Find where the given text appears and provide that cell's center as [X, Y] coordinate. 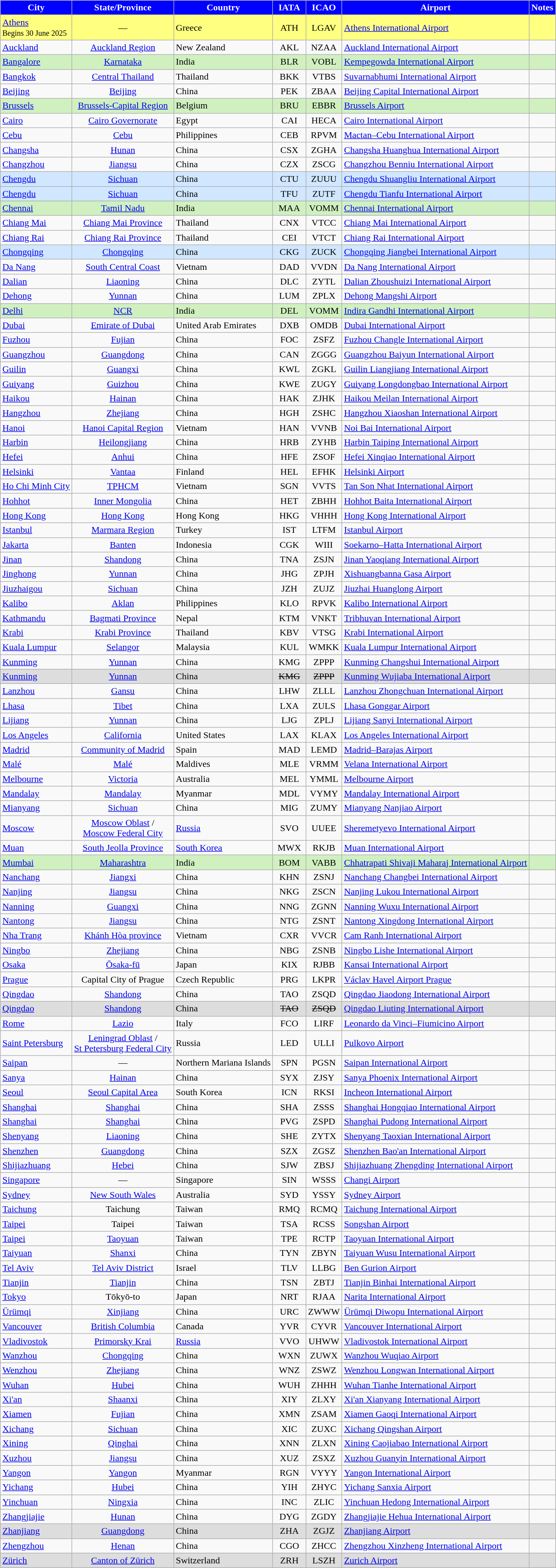
HEL [289, 472]
Belgium [223, 106]
Helsinki Airport [435, 472]
TLV [289, 1268]
ZGGG [324, 354]
CAN [289, 354]
ZUTF [324, 193]
WXN [289, 1355]
Chongqing Jiangbei International Airport [435, 252]
KLO [289, 603]
UHWW [324, 1341]
Chennai International Airport [435, 208]
CYVR [324, 1326]
MAA [289, 208]
Prague [36, 979]
Jiangxi [123, 877]
DAD [289, 267]
RCTP [324, 1239]
Ōsaka-fū [123, 965]
LHW [289, 691]
Muan [36, 848]
VNKT [324, 618]
Marmara Region [123, 530]
Jiuzhai Huanglong Airport [435, 589]
Shijiazhuang Zhengding International Airport [435, 1166]
Wenzhou Longwan International Airport [435, 1370]
Wanzhou Wuqiao Airport [435, 1355]
Wanzhou [36, 1355]
Kalibo [36, 603]
Da Nang International Airport [435, 267]
ATH [289, 28]
YSSY [324, 1195]
Banten [123, 545]
WIII [324, 545]
LAX [289, 735]
XIY [289, 1400]
Xishuangbanna Gasa Airport [435, 574]
Rome [36, 1023]
Shenzhen [36, 1151]
ZBYN [324, 1253]
Incheon International Airport [435, 1092]
ZJSY [324, 1077]
Khánh Hòa province [123, 936]
Xuzhou Guanyin International Airport [435, 1458]
ZBSJ [324, 1166]
URC [289, 1312]
Changzhou Benniu International Airport [435, 164]
HGH [289, 413]
MEL [289, 779]
Yichang [36, 1487]
SYX [289, 1077]
Sheremetyevo International Airport [435, 828]
Xinjiang [123, 1312]
Tel Aviv District [123, 1268]
SPN [289, 1063]
KWL [289, 369]
ZUUU [324, 179]
Country [223, 8]
Sanya Phoenix International Airport [435, 1077]
EFHK [324, 472]
HFE [289, 457]
Egypt [223, 120]
VVNB [324, 428]
Narita International Airport [435, 1297]
Bangalore [36, 62]
Xining [36, 1443]
Tel Aviv [36, 1268]
Kalibo International Airport [435, 603]
Vladivostok [36, 1341]
Nha Trang [36, 936]
ZHYC [324, 1487]
Krabi International Airport [435, 632]
Seoul [36, 1092]
XMN [289, 1414]
Nanning [36, 906]
Hong Kong International Airport [435, 515]
Xi'an Xianyang International Airport [435, 1400]
RCSS [324, 1224]
Bagmati Province [123, 618]
Hebei [123, 1166]
Dehong [36, 296]
Athens International Airport [435, 28]
Chiang Mai International Airport [435, 223]
NTG [289, 921]
VTSG [324, 632]
Hanoi [36, 428]
ZUWX [324, 1355]
MLE [289, 764]
ZPLJ [324, 720]
Tokyo [36, 1297]
Jinan [36, 559]
Noi Bai International Airport [435, 428]
Airport [435, 8]
Ben Gurion Airport [435, 1268]
British Columbia [123, 1326]
ZGNN [324, 906]
SGN [289, 486]
Shanxi [123, 1253]
Vancouver [36, 1326]
ZBHH [324, 501]
NBG [289, 950]
ZGSZ [324, 1151]
KWE [289, 384]
ZYHB [324, 442]
Lhasa [36, 706]
Capital City of Prague [123, 979]
RCMQ [324, 1209]
ICAO [324, 8]
Kempegowda International Airport [435, 62]
Changzhou [36, 164]
Hanoi Capital Region [123, 428]
Karnataka [123, 62]
Henan [123, 1546]
Taoyuan International Airport [435, 1239]
BRU [289, 106]
Zhangjiajie [36, 1516]
Turkey [223, 530]
Helsinki [36, 472]
ZSHC [324, 413]
Muan International Airport [435, 848]
Xiamen Gaoqi International Airport [435, 1414]
Lanzhou [36, 691]
UUEE [324, 828]
Israel [223, 1268]
Community of Madrid [123, 750]
Pulkovo Airport [435, 1043]
PEK [289, 91]
ZSNJ [324, 877]
Jinan Yaoqiang International Airport [435, 559]
Chengdu Tianfu International Airport [435, 193]
Ho Chi Minh City [36, 486]
YIH [289, 1487]
Istanbul Airport [435, 530]
HET [289, 501]
Nanchang Changbei International Airport [435, 877]
Vantaa [123, 472]
ZJHK [324, 398]
Xuzhou [36, 1458]
Finland [223, 472]
MIG [289, 808]
MWX [289, 848]
VVDN [324, 267]
Hefei [36, 457]
ZHCC [324, 1546]
Zhengzhou [36, 1546]
Nantong [36, 921]
Melbourne Airport [435, 779]
ZLLL [324, 691]
ZUXC [324, 1429]
VOBL [324, 62]
XNN [289, 1443]
VRMM [324, 764]
Mactan–Cebu International Airport [435, 135]
Cairo Governorate [123, 120]
Beijing Capital International Airport [435, 91]
Los Angeles International Airport [435, 735]
Central Thailand [123, 76]
ZULS [324, 706]
Leonardo da Vinci–Fiumicino Airport [435, 1023]
Harbin Taiping International Airport [435, 442]
Hohhot [36, 501]
Tianjin Binhai International Airport [435, 1282]
Velana International Airport [435, 764]
Kunming Changshui International Airport [435, 662]
Maldives [223, 764]
ZWWW [324, 1312]
MDL [289, 793]
ZSWZ [324, 1370]
ZSXZ [324, 1458]
WUH [289, 1385]
Los Angeles [36, 735]
VVO [289, 1341]
Mandalay International Airport [435, 793]
Indira Gandhi International Airport [435, 311]
SHA [289, 1107]
Madrid [36, 750]
Selangor [123, 647]
Taiyuan [36, 1253]
RKSI [324, 1092]
LIRF [324, 1023]
ZUCK [324, 252]
HECA [324, 120]
Ningbo Lishe International Airport [435, 950]
Hefei Xinqiao International Airport [435, 457]
ZYTL [324, 281]
United States [223, 735]
TYN [289, 1253]
Mumbai [36, 862]
Kunming Wujiaba International Airport [435, 677]
Nanchang [36, 877]
KTM [289, 618]
XUZ [289, 1458]
DLC [289, 281]
Seoul Capital Area [123, 1092]
Xining Caojiabao International Airport [435, 1443]
Melbourne [36, 779]
City [36, 8]
SHE [289, 1136]
ZPJH [324, 574]
Cairo International Airport [435, 120]
Lhasa Gonggar Airport [435, 706]
Yinchuan Hedong International Airport [435, 1502]
DYG [289, 1516]
Taiyuan Wusu International Airport [435, 1253]
HAN [289, 428]
DEL [289, 311]
Bangkok [36, 76]
Zurich Airport [435, 1560]
Spain [223, 750]
ZLXN [324, 1443]
RMQ [289, 1209]
Hangzhou Xiaoshan International Airport [435, 413]
Krabi [36, 632]
Nantong Xingdong International Airport [435, 921]
Changi Airport [435, 1180]
WNZ [289, 1370]
Cairo [36, 120]
BLR [289, 62]
Chiang Mai [36, 223]
Czech Republic [223, 979]
New South Wales [123, 1195]
Soekarno–Hatta International Airport [435, 545]
SJW [289, 1166]
LTFM [324, 530]
Lijiang [36, 720]
VYMY [324, 793]
ZSNB [324, 950]
OMDB [324, 325]
Da Nang [36, 267]
Dubai [36, 325]
RJAA [324, 1297]
EBBR [324, 106]
Yichang Sanxia Airport [435, 1487]
Mianyang [36, 808]
ZUGY [324, 384]
Canton of Zürich [123, 1560]
Saint Petersburg [36, 1043]
KBV [289, 632]
ZSJN [324, 559]
Shanghai Pudong International Airport [435, 1121]
Yinchuan [36, 1502]
CGO [289, 1546]
Zhanjiang [36, 1531]
AthensBegins 30 June 2025 [36, 28]
Tribhuvan International Airport [435, 618]
Brussels Airport [435, 106]
Kansai International Airport [435, 965]
IATA [289, 8]
FOC [289, 340]
Sydney [36, 1195]
Shijiazhuang [36, 1166]
KHN [289, 877]
YMML [324, 779]
Chengdu Shuangliu International Airport [435, 179]
Ningxia [123, 1502]
ZGHA [324, 150]
Osaka [36, 965]
Ürümqi [36, 1312]
CKG [289, 252]
Chennai [36, 208]
Kuala Lumpur [36, 647]
Shanghai Hongqiao International Airport [435, 1107]
Chiang Rai Province [123, 238]
VVCR [324, 936]
Brussels-Capital Region [123, 106]
IST [289, 530]
PGSN [324, 1063]
HRB [289, 442]
Krabi Province [123, 632]
Saipan International Airport [435, 1063]
Lazio [123, 1023]
Kathmandu [36, 618]
ZSOF [324, 457]
Moscow Oblast /Moscow Federal City [123, 828]
Kuala Lumpur International Airport [435, 647]
Emirate of Dubai [123, 325]
Inner Mongolia [123, 501]
Lanzhou Zhongchuan International Airport [435, 691]
RGN [289, 1473]
ZBAA [324, 91]
LJG [289, 720]
HKG [289, 515]
Victoria [123, 779]
Tibet [123, 706]
ZSFZ [324, 340]
Zhengzhou Xinzheng International Airport [435, 1546]
ICN [289, 1092]
Shaanxi [123, 1400]
PRG [289, 979]
VHHH [324, 515]
NKG [289, 891]
ZSSS [324, 1107]
Notes [542, 8]
Moscow [36, 828]
Tamil Nadu [123, 208]
SIN [289, 1180]
VTCC [324, 223]
Harbin [36, 442]
SVO [289, 828]
ULLI [324, 1043]
Guiyang Longdongbao International Airport [435, 384]
Tan Son Nhat International Airport [435, 486]
CZX [289, 164]
United Arab Emirates [223, 325]
Taoyuan [123, 1239]
LUM [289, 296]
CEB [289, 135]
Auckland Region [123, 47]
LLBG [324, 1268]
Primorsky Krai [123, 1341]
BOM [289, 862]
BKK [289, 76]
NZAA [324, 47]
Anhui [123, 457]
ZHA [289, 1531]
Guangzhou Baiyun International Airport [435, 354]
Guilin Liangjiang International Airport [435, 369]
Fuzhou Changle International Airport [435, 340]
Zhanjiang Airport [435, 1531]
South Jeolla Province [123, 848]
ZSPD [324, 1121]
HAK [289, 398]
State/Province [123, 8]
Nepal [223, 618]
Switzerland [223, 1560]
VTBS [324, 76]
AKL [289, 47]
Madrid–Barajas Airport [435, 750]
INC [289, 1502]
WSSS [324, 1180]
MAD [289, 750]
ZSCG [324, 164]
Qingdao Jiaodong International Airport [435, 994]
Nanjing Lukou International Airport [435, 891]
CAI [289, 120]
Dehong Mangshi Airport [435, 296]
ZSCN [324, 891]
California [123, 735]
CGK [289, 545]
Sydney Airport [435, 1195]
ZUJZ [324, 589]
ZGDY [324, 1516]
New Zealand [223, 47]
Mianyang Nanjiao Airport [435, 808]
Istanbul [36, 530]
TFU [289, 193]
Italy [223, 1023]
Lijiang Sanyi International Airport [435, 720]
ZGJZ [324, 1531]
LKPR [324, 979]
Haikou [36, 398]
ZBTJ [324, 1282]
KIX [289, 965]
Ningbo [36, 950]
Heilongjiang [123, 442]
Nanjing [36, 891]
Auckland [36, 47]
TPE [289, 1239]
Xi'an [36, 1400]
Tōkyō-to [123, 1297]
XIC [289, 1429]
Greece [223, 28]
Aklan [123, 603]
RPVK [324, 603]
Shenyang [36, 1136]
Guangzhou [36, 354]
ZHHH [324, 1385]
TPHCM [123, 486]
Leningrad Oblast /St Petersburg Federal City [123, 1043]
Dalian Zhoushuizi International Airport [435, 281]
Suvarnabhumi International Airport [435, 76]
Jinghong [36, 574]
NNG [289, 906]
Changsha [36, 150]
Shenyang Taoxian International Airport [435, 1136]
Jakarta [36, 545]
ZRH [289, 1560]
Cam Ranh International Airport [435, 936]
Haikou Meilan International Airport [435, 398]
TNA [289, 559]
FCO [289, 1023]
VTCT [324, 238]
Qinghai [123, 1443]
Zhangjiajie Hehua International Airport [435, 1516]
DXB [289, 325]
Wenzhou [36, 1370]
ZLXY [324, 1400]
Dalian [36, 281]
NCR [123, 311]
SZX [289, 1151]
LGAV [324, 28]
ZLIC [324, 1502]
ZSAM [324, 1414]
LXA [289, 706]
Brussels [36, 106]
Qingdao Liuting International Airport [435, 1009]
CTU [289, 179]
TSA [289, 1224]
LSZH [324, 1560]
RKJB [324, 848]
CXR [289, 936]
Chiang Rai International Airport [435, 238]
Sanya [36, 1077]
CNX [289, 223]
Changsha Huanghua International Airport [435, 150]
KUL [289, 647]
Xiamen [36, 1414]
Chiang Mai Province [123, 223]
Indonesia [223, 545]
JHG [289, 574]
RPVM [324, 135]
Chiang Rai [36, 238]
Malaysia [223, 647]
Songshan Airport [435, 1224]
Wuhan Tianhe International Airport [435, 1385]
WMKK [324, 647]
LEMD [324, 750]
Shenzhen Bao'an International Airport [435, 1151]
CSX [289, 150]
Vladivostok International Airport [435, 1341]
Fuzhou [36, 340]
VYYY [324, 1473]
Dubai International Airport [435, 325]
NRT [289, 1297]
ZGKL [324, 369]
Maharashtra [123, 862]
Guilin [36, 369]
KLAX [324, 735]
PVG [289, 1121]
Auckland International Airport [435, 47]
Guiyang [36, 384]
Jiuzhaigou [36, 589]
Saipan [36, 1063]
ZUMY [324, 808]
Gansu [123, 691]
LED [289, 1043]
Yangon International Airport [435, 1473]
Hohhot Baita International Airport [435, 501]
Northern Mariana Islands [223, 1063]
SYD [289, 1195]
Nanning Wuxu International Airport [435, 906]
TSN [289, 1282]
Guizhou [123, 384]
Delhi [36, 311]
Chhatrapati Shivaji Maharaj International Airport [435, 862]
ZSNT [324, 921]
VVTS [324, 486]
Canada [223, 1326]
CEI [289, 238]
Václav Havel Airport Prague [435, 979]
Zürich [36, 1560]
ZPLX [324, 296]
Wuhan [36, 1385]
JZH [289, 589]
Taichung International Airport [435, 1209]
Hangzhou [36, 413]
Ürümqi Diwopu International Airport [435, 1312]
YVR [289, 1326]
Xichang Qingshan Airport [435, 1429]
Xichang [36, 1429]
ZYTX [324, 1136]
VABB [324, 862]
Vancouver International Airport [435, 1326]
South Central Coast [123, 267]
RJBB [324, 965]
